Detect which cell encompasses the target text, then output its [x, y] center coordinate. 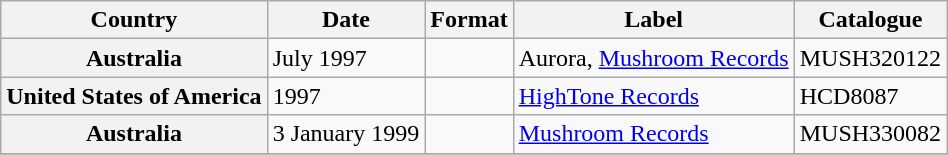
MUSH330082 [870, 134]
Aurora, Mushroom Records [654, 58]
Catalogue [870, 20]
3 January 1999 [346, 134]
Label [654, 20]
1997 [346, 96]
Country [134, 20]
Date [346, 20]
July 1997 [346, 58]
Format [469, 20]
MUSH320122 [870, 58]
Mushroom Records [654, 134]
United States of America [134, 96]
HCD8087 [870, 96]
HighTone Records [654, 96]
